Provide the (x, y) coordinate of the cell's center where the given text is located.  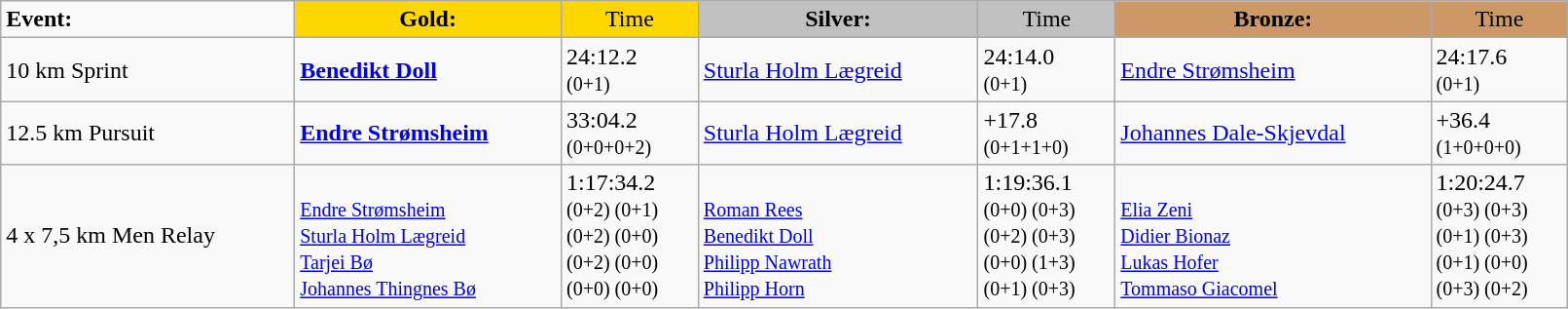
Benedikt Doll (428, 70)
24:14.0(0+1) (1047, 70)
24:12.2(0+1) (629, 70)
Roman ReesBenedikt DollPhilipp NawrathPhilipp Horn (838, 236)
Elia ZeniDidier BionazLukas HoferTommaso Giacomel (1273, 236)
24:17.6(0+1) (1499, 70)
Gold: (428, 19)
Event: (148, 19)
Silver: (838, 19)
4 x 7,5 km Men Relay (148, 236)
1:17:34.2(0+2) (0+1)(0+2) (0+0)(0+2) (0+0)(0+0) (0+0) (629, 236)
10 km Sprint (148, 70)
+36.4(1+0+0+0) (1499, 133)
Johannes Dale-Skjevdal (1273, 133)
12.5 km Pursuit (148, 133)
Bronze: (1273, 19)
Endre StrømsheimSturla Holm LægreidTarjei BøJohannes Thingnes Bø (428, 236)
+17.8(0+1+1+0) (1047, 133)
33:04.2(0+0+0+2) (629, 133)
1:20:24.7(0+3) (0+3)(0+1) (0+3)(0+1) (0+0)(0+3) (0+2) (1499, 236)
1:19:36.1(0+0) (0+3)(0+2) (0+3)(0+0) (1+3)(0+1) (0+3) (1047, 236)
